Extract the [X, Y] coordinate from the center of the cell holding the provided text.  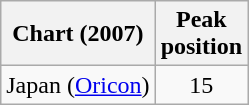
15 [201, 85]
Chart (2007) [78, 34]
Japan (Oricon) [78, 85]
Peakposition [201, 34]
